Detect which cell encompasses the target text, then output its (X, Y) center coordinate. 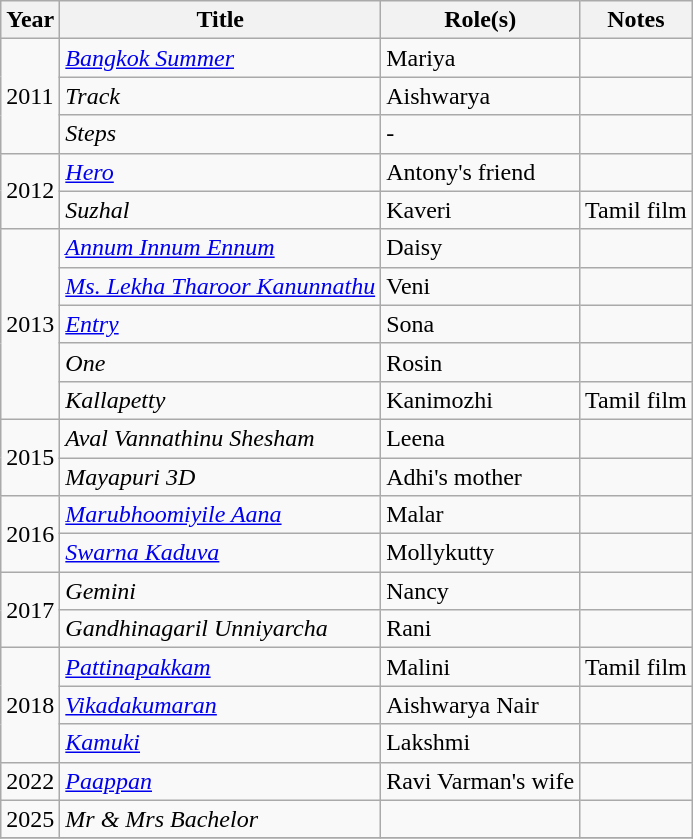
2012 (30, 191)
Malar (480, 515)
- (480, 134)
Kaveri (480, 210)
Kallapetty (220, 400)
Paappan (220, 781)
Annum Innum Ennum (220, 248)
Gemini (220, 591)
Year (30, 20)
Steps (220, 134)
Mariya (480, 58)
2016 (30, 534)
Lakshmi (480, 743)
Daisy (480, 248)
Mollykutty (480, 553)
Vikadakumaran (220, 705)
2011 (30, 96)
Role(s) (480, 20)
Adhi's mother (480, 477)
2018 (30, 705)
Rosin (480, 362)
Mayapuri 3D (220, 477)
Swarna Kaduva (220, 553)
Sona (480, 324)
Gandhinagaril Unniyarcha (220, 629)
Notes (636, 20)
2025 (30, 819)
Nancy (480, 591)
Kamuki (220, 743)
Leena (480, 438)
Hero (220, 172)
Aval Vannathinu Shesham (220, 438)
Ms. Lekha Tharoor Kanunnathu (220, 286)
Mr & Mrs Bachelor (220, 819)
Veni (480, 286)
One (220, 362)
Entry (220, 324)
Suzhal (220, 210)
2017 (30, 610)
Bangkok Summer (220, 58)
Antony's friend (480, 172)
2015 (30, 457)
Rani (480, 629)
Marubhoomiyile Aana (220, 515)
Aishwarya (480, 96)
Track (220, 96)
Aishwarya Nair (480, 705)
Kanimozhi (480, 400)
Ravi Varman's wife (480, 781)
2022 (30, 781)
Malini (480, 667)
Title (220, 20)
Pattinapakkam (220, 667)
2013 (30, 324)
